Pinpoint the cell where the given text exists, returning its [x, y] midpoint coordinate. 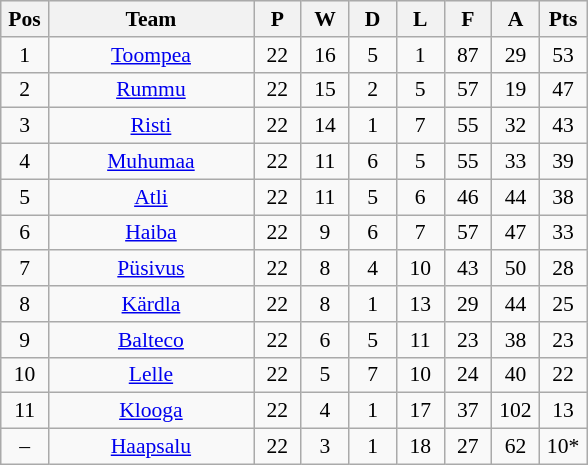
32 [516, 126]
16 [325, 55]
15 [325, 90]
17 [420, 411]
24 [468, 375]
102 [516, 411]
A [516, 19]
Muhumaa [150, 162]
Team [150, 19]
18 [420, 447]
87 [468, 55]
D [373, 19]
L [420, 19]
40 [516, 375]
Risti [150, 126]
53 [563, 55]
Haapsalu [150, 447]
Atli [150, 197]
F [468, 19]
Haiba [150, 233]
– [25, 447]
10* [563, 447]
Balteco [150, 340]
28 [563, 269]
37 [468, 411]
Toompea [150, 55]
19 [516, 90]
Kärdla [150, 304]
Rummu [150, 90]
Klooga [150, 411]
P [278, 19]
Lelle [150, 375]
25 [563, 304]
27 [468, 447]
62 [516, 447]
14 [325, 126]
50 [516, 269]
W [325, 19]
Pos [25, 19]
Püsivus [150, 269]
Pts [563, 19]
39 [563, 162]
46 [468, 197]
